Find where the given text appears and provide that cell's center as [X, Y] coordinate. 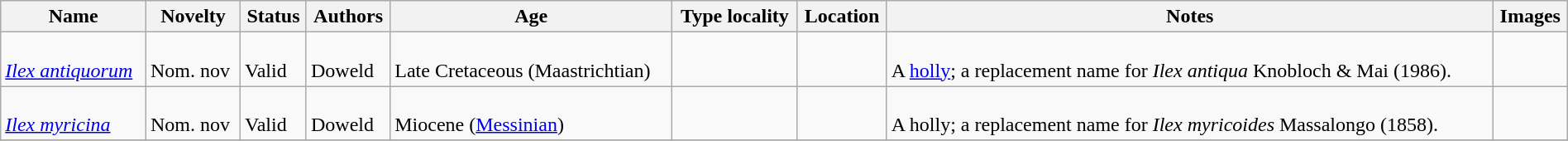
Type locality [734, 17]
Miocene (Messinian) [531, 113]
A holly; a replacement name for Ilex myricoides Massalongo (1858). [1189, 113]
Authors [347, 17]
A holly; a replacement name for Ilex antiqua Knobloch & Mai (1986). [1189, 60]
Ilex antiquorum [74, 60]
Location [842, 17]
Status [274, 17]
Novelty [194, 17]
Age [531, 17]
Images [1530, 17]
Notes [1189, 17]
Name [74, 17]
Late Cretaceous (Maastrichtian) [531, 60]
Ilex myricina [74, 113]
